Scan for the cell matching the given text and deliver its [X, Y] coordinate at center. 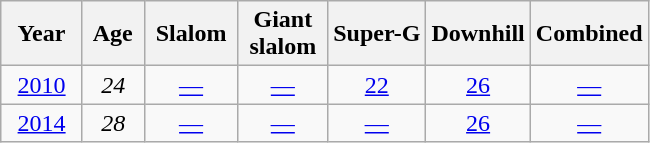
2014 [42, 123]
Slalom [191, 34]
Age [113, 34]
24 [113, 85]
22 [377, 85]
Super-G [377, 34]
28 [113, 123]
Giant slalom [283, 34]
2010 [42, 85]
Downhill [478, 34]
Year [42, 34]
Combined [589, 34]
